Provide the [x, y] coordinate of the cell's center where the given text is located.  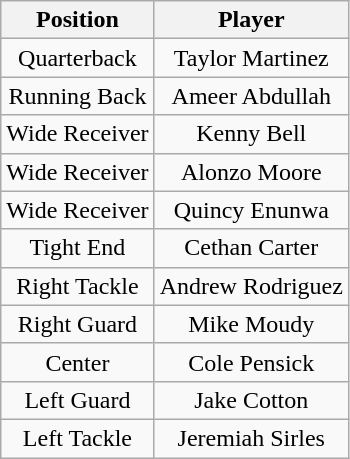
Right Tackle [78, 286]
Center [78, 362]
Alonzo Moore [251, 172]
Quarterback [78, 58]
Quincy Enunwa [251, 210]
Kenny Bell [251, 134]
Left Guard [78, 400]
Left Tackle [78, 438]
Ameer Abdullah [251, 96]
Right Guard [78, 324]
Cole Pensick [251, 362]
Cethan Carter [251, 248]
Player [251, 20]
Taylor Martinez [251, 58]
Mike Moudy [251, 324]
Tight End [78, 248]
Running Back [78, 96]
Andrew Rodriguez [251, 286]
Position [78, 20]
Jeremiah Sirles [251, 438]
Jake Cotton [251, 400]
